Determine the [x, y] coordinate at the center of the cell enclosing the given text.  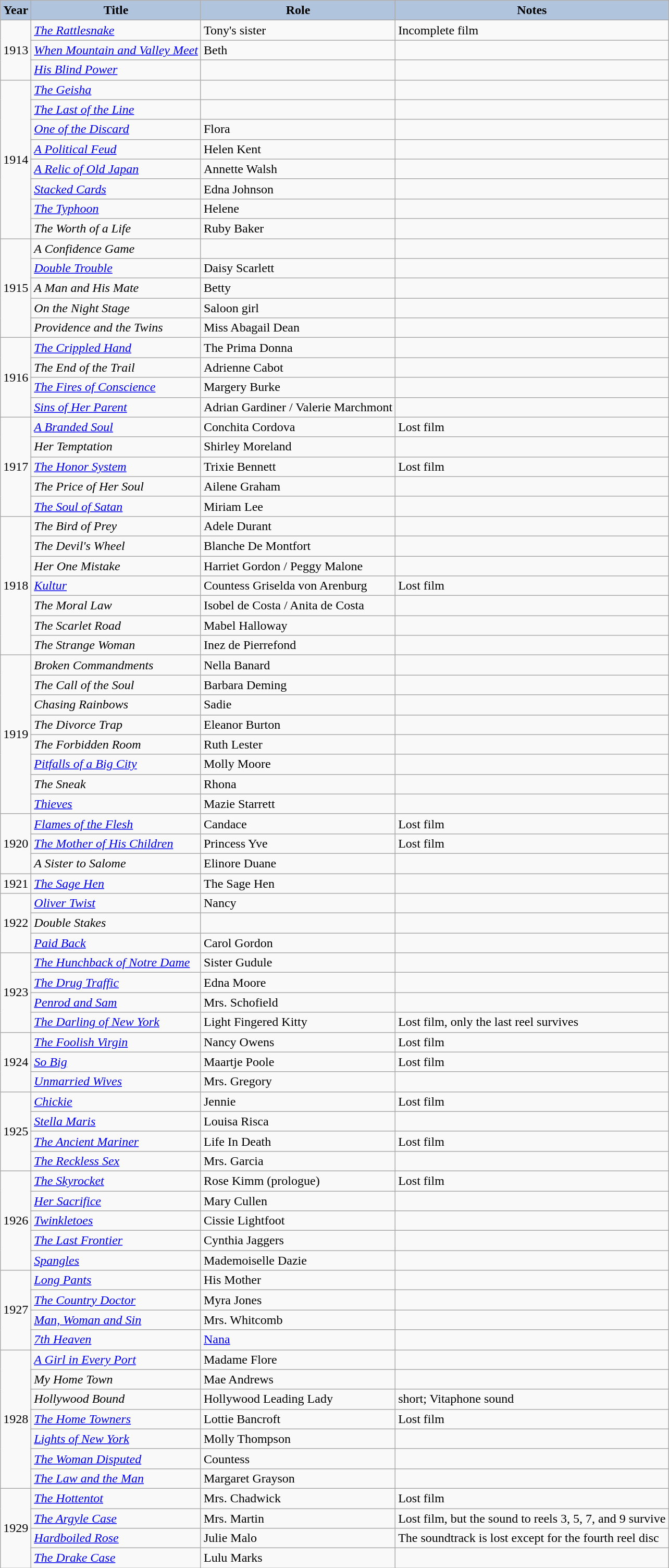
Sins of Her Parent [116, 407]
Ruth Lester [298, 744]
The Country Doctor [116, 1300]
A Political Feud [116, 149]
Lottie Bancroft [298, 1419]
The Law and the Man [116, 1478]
Elinore Duane [298, 863]
Adrian Gardiner / Valerie Marchmont [298, 407]
Double Stakes [116, 923]
The Hottentot [116, 1498]
The Divorce Trap [116, 725]
The Typhoon [116, 209]
The soundtrack is lost except for the fourth reel disc [532, 1538]
Princess Yve [298, 843]
The Geisha [116, 90]
Her Sacrifice [116, 1200]
Annette Walsh [298, 169]
Twinkletoes [116, 1221]
Hardboiled Rose [116, 1538]
Mabel Halloway [298, 626]
1926 [16, 1220]
Trixie Bennett [298, 467]
Shirley Moreland [298, 447]
Penrod and Sam [116, 1002]
1917 [16, 467]
Paid Back [116, 943]
Title [116, 10]
1929 [16, 1528]
Miriam Lee [298, 506]
The Ancient Mariner [116, 1141]
Harriet Gordon / Peggy Malone [298, 566]
The Forbidden Room [116, 744]
Oliver Twist [116, 903]
Long Pants [116, 1280]
Role [298, 10]
Cynthia Jaggers [298, 1241]
Providence and the Twins [116, 328]
The Price of Her Soul [116, 486]
The Woman Disputed [116, 1459]
Mrs. Schofield [298, 1002]
Beth [298, 50]
Flora [298, 129]
Man, Woman and Sin [116, 1320]
Sister Gudule [298, 963]
A Branded Soul [116, 427]
Inez de Pierrefond [298, 645]
The Hunchback of Notre Dame [116, 963]
Blanche De Montfort [298, 546]
short; Vitaphone sound [532, 1399]
Lights of New York [116, 1439]
Mrs. Chadwick [298, 1498]
1916 [16, 377]
Rhona [298, 784]
Adrienne Cabot [298, 367]
Eleanor Burton [298, 725]
Conchita Cordova [298, 427]
On the Night Stage [116, 308]
The Rattlesnake [116, 30]
Louisa Risca [298, 1121]
Mrs. Garcia [298, 1161]
The Bird of Prey [116, 526]
The Last of the Line [116, 109]
The Honor System [116, 467]
7th Heaven [116, 1340]
Light Fingered Kitty [298, 1022]
One of the Discard [116, 129]
Julie Malo [298, 1538]
The Reckless Sex [116, 1161]
The Moral Law [116, 606]
1922 [16, 923]
When Mountain and Valley Meet [116, 50]
A Sister to Salome [116, 863]
Ruby Baker [298, 228]
Chickie [116, 1101]
1928 [16, 1419]
The Fires of Conscience [116, 387]
Mae Andrews [298, 1379]
Betty [298, 288]
Lost film, only the last reel survives [532, 1022]
1913 [16, 50]
Mrs. Martin [298, 1518]
Double Trouble [116, 268]
Sadie [298, 705]
Myra Jones [298, 1300]
The Devil's Wheel [116, 546]
Mazie Starrett [298, 804]
Daisy Scarlett [298, 268]
The Darling of New York [116, 1022]
Mary Cullen [298, 1200]
Stacked Cards [116, 189]
1914 [16, 159]
The Soul of Satan [116, 506]
His Blind Power [116, 70]
Tony's sister [298, 30]
Carol Gordon [298, 943]
Margaret Grayson [298, 1478]
Flames of the Flesh [116, 824]
Saloon girl [298, 308]
Kultur [116, 586]
Barbara Deming [298, 685]
The Skyrocket [116, 1181]
Molly Thompson [298, 1439]
A Man and His Mate [116, 288]
The Drug Traffic [116, 983]
Ailene Graham [298, 486]
Adele Durant [298, 526]
Maartje Poole [298, 1062]
Her Temptation [116, 447]
Stella Maris [116, 1121]
1921 [16, 884]
Pitfalls of a Big City [116, 764]
1924 [16, 1062]
The Strange Woman [116, 645]
Molly Moore [298, 764]
Year [16, 10]
Isobel de Costa / Anita de Costa [298, 606]
The End of the Trail [116, 367]
1918 [16, 585]
1920 [16, 843]
Chasing Rainbows [116, 705]
Unmarried Wives [116, 1082]
The Scarlet Road [116, 626]
A Girl in Every Port [116, 1359]
Broken Commandments [116, 665]
Cissie Lightfoot [298, 1221]
Incomplete film [532, 30]
Helene [298, 209]
Edna Moore [298, 983]
Candace [298, 824]
1915 [16, 288]
1919 [16, 734]
Thieves [116, 804]
Helen Kent [298, 149]
Life In Death [298, 1141]
The Home Towners [116, 1419]
1927 [16, 1310]
Nancy [298, 903]
Her One Mistake [116, 566]
The Call of the Soul [116, 685]
1923 [16, 993]
So Big [116, 1062]
Countess [298, 1459]
The Foolish Virgin [116, 1042]
Mrs. Whitcomb [298, 1320]
The Argyle Case [116, 1518]
Nella Banard [298, 665]
A Relic of Old Japan [116, 169]
Countess Griselda von Arenburg [298, 586]
Notes [532, 10]
The Drake Case [116, 1558]
Lost film, but the sound to reels 3, 5, 7, and 9 survive [532, 1518]
The Crippled Hand [116, 348]
Edna Johnson [298, 189]
My Home Town [116, 1379]
Lulu Marks [298, 1558]
A Confidence Game [116, 249]
The Last Frontier [116, 1241]
Nana [298, 1340]
His Mother [298, 1280]
The Mother of His Children [116, 843]
Madame Flore [298, 1359]
Hollywood Leading Lady [298, 1399]
Nancy Owens [298, 1042]
Mademoiselle Dazie [298, 1260]
The Prima Donna [298, 348]
The Worth of a Life [116, 228]
Margery Burke [298, 387]
1925 [16, 1131]
The Sneak [116, 784]
Miss Abagail Dean [298, 328]
Hollywood Bound [116, 1399]
Mrs. Gregory [298, 1082]
Spangles [116, 1260]
Jennie [298, 1101]
Rose Kimm (prologue) [298, 1181]
